Return [X, Y] of the center of cell containing provided text 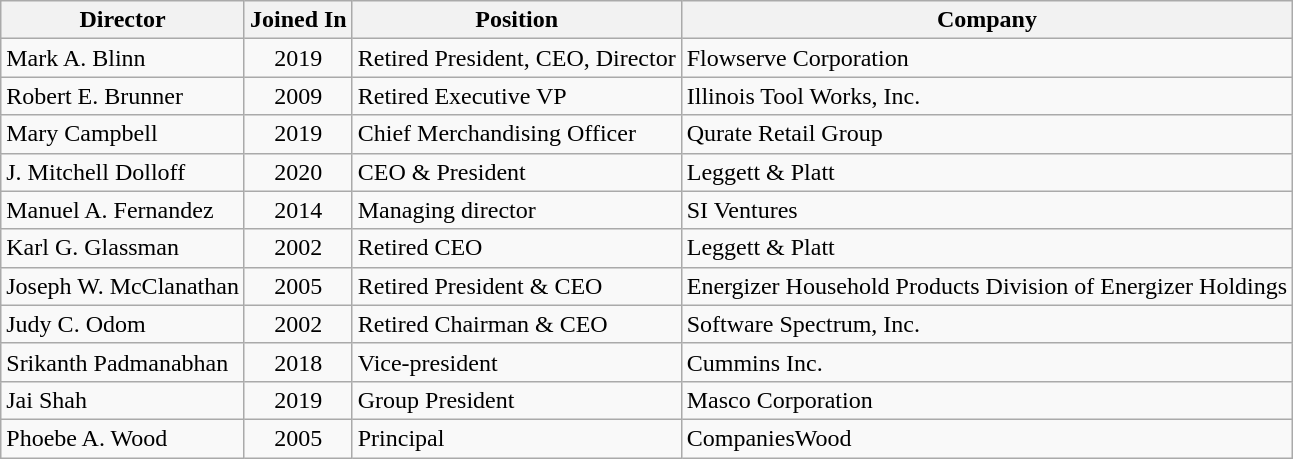
Retired CEO [516, 248]
Jai Shah [123, 400]
J. Mitchell Dolloff [123, 172]
Vice-president [516, 362]
Retired Executive VP [516, 96]
Masco Corporation [986, 400]
2014 [298, 210]
Mary Campbell [123, 134]
Position [516, 20]
2020 [298, 172]
Joseph W. McClanathan [123, 286]
Flowserve Corporation [986, 58]
Retired President & CEO [516, 286]
Energizer Household Products Division of Energizer Holdings [986, 286]
Retired Chairman & CEO [516, 324]
Phoebe A. Wood [123, 438]
Company [986, 20]
Joined In [298, 20]
Qurate Retail Group [986, 134]
Robert E. Brunner [123, 96]
Group President [516, 400]
Retired President, CEO, Director [516, 58]
Mark A. Blinn [123, 58]
Principal [516, 438]
Chief Merchandising Officer [516, 134]
2018 [298, 362]
CEO & President [516, 172]
Cummins Inc. [986, 362]
Software Spectrum, Inc. [986, 324]
Karl G. Glassman [123, 248]
CompaniesWood [986, 438]
Illinois Tool Works, Inc. [986, 96]
2009 [298, 96]
Srikanth Padmanabhan [123, 362]
Judy C. Odom [123, 324]
Managing director [516, 210]
Director [123, 20]
Manuel A. Fernandez [123, 210]
SI Ventures [986, 210]
